Extract the [x, y] coordinate from the center of the cell holding the provided text.  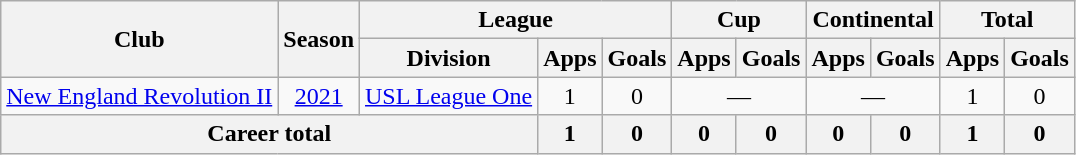
Career total [270, 134]
Club [140, 39]
USL League One [449, 96]
Season [319, 39]
2021 [319, 96]
New England Revolution II [140, 96]
Total [1007, 20]
Division [449, 58]
Continental [873, 20]
League [516, 20]
Cup [739, 20]
